Determine the (x, y) coordinate at the center of the cell enclosing the given text.  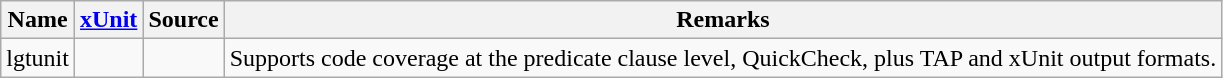
Remarks (723, 20)
xUnit (108, 20)
Supports code coverage at the predicate clause level, QuickCheck, plus TAP and xUnit output formats. (723, 58)
Source (184, 20)
lgtunit (38, 58)
Name (38, 20)
